Search for the cell housing the specified text and yield its [x, y] center coordinate. 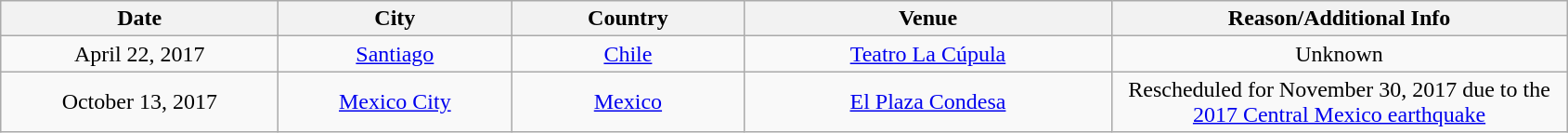
Venue [928, 19]
Reason/Additional Info [1339, 19]
Date [139, 19]
April 22, 2017 [139, 54]
Chile [628, 54]
Mexico City [395, 102]
Santiago [395, 54]
October 13, 2017 [139, 102]
Rescheduled for November 30, 2017 due to the 2017 Central Mexico earthquake [1339, 102]
Unknown [1339, 54]
El Plaza Condesa [928, 102]
City [395, 19]
Teatro La Cúpula [928, 54]
Country [628, 19]
Mexico [628, 102]
